Scan for the cell matching the given text and deliver its [x, y] coordinate at center. 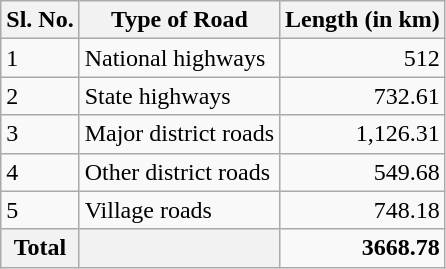
Major district roads [179, 134]
National highways [179, 58]
512 [363, 58]
748.18 [363, 210]
Type of Road [179, 20]
Sl. No. [40, 20]
2 [40, 96]
Total [40, 248]
5 [40, 210]
549.68 [363, 172]
4 [40, 172]
3668.78 [363, 248]
1 [40, 58]
1,126.31 [363, 134]
State highways [179, 96]
732.61 [363, 96]
Length (in km) [363, 20]
Village roads [179, 210]
Other district roads [179, 172]
3 [40, 134]
